Locate the cell with the specified text and output its (X, Y) center coordinate. 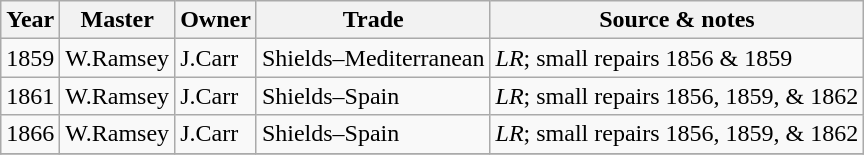
1859 (30, 58)
LR; small repairs 1856 & 1859 (677, 58)
Shields–Mediterranean (373, 58)
Master (118, 20)
Trade (373, 20)
1866 (30, 134)
Year (30, 20)
Source & notes (677, 20)
1861 (30, 96)
Owner (216, 20)
